Extract the [x, y] coordinate from the center of the cell holding the provided text.  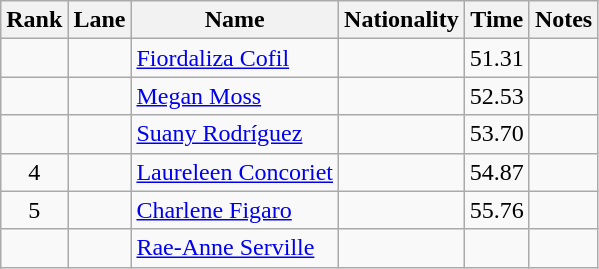
Time [496, 20]
4 [34, 172]
Name [235, 20]
51.31 [496, 58]
Charlene Figaro [235, 210]
Rae-Anne Serville [235, 248]
Laureleen Concoriet [235, 172]
54.87 [496, 172]
Notes [563, 20]
55.76 [496, 210]
53.70 [496, 134]
Lane [100, 20]
52.53 [496, 96]
Rank [34, 20]
5 [34, 210]
Megan Moss [235, 96]
Nationality [402, 20]
Fiordaliza Cofil [235, 58]
Suany Rodríguez [235, 134]
